Detect which cell encompasses the target text, then output its [x, y] center coordinate. 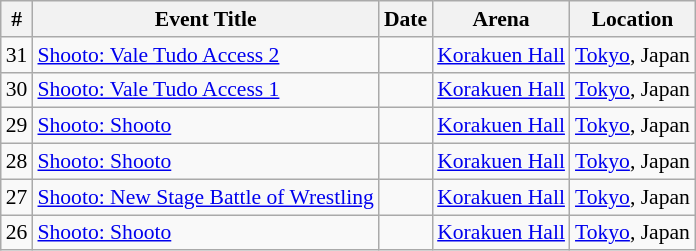
# [17, 19]
Shooto: Vale Tudo Access 1 [205, 90]
Location [632, 19]
Arena [501, 19]
30 [17, 90]
Shooto: Vale Tudo Access 2 [205, 55]
27 [17, 197]
Date [406, 19]
31 [17, 55]
26 [17, 233]
Shooto: New Stage Battle of Wrestling [205, 197]
29 [17, 126]
Event Title [205, 19]
28 [17, 162]
